Provide the [x, y] coordinate of the cell's center where the given text is located.  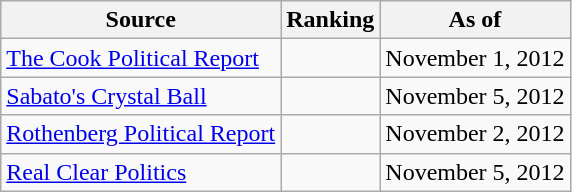
November 1, 2012 [475, 58]
November 2, 2012 [475, 134]
Real Clear Politics [141, 172]
As of [475, 20]
Sabato's Crystal Ball [141, 96]
Ranking [330, 20]
Source [141, 20]
The Cook Political Report [141, 58]
Rothenberg Political Report [141, 134]
